For the text-containing cell, return its midpoint in (x, y) coordinate format. 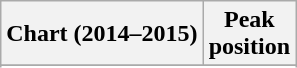
Peakposition (249, 34)
Chart (2014–2015) (102, 34)
